Return [X, Y] of the center of cell containing provided text 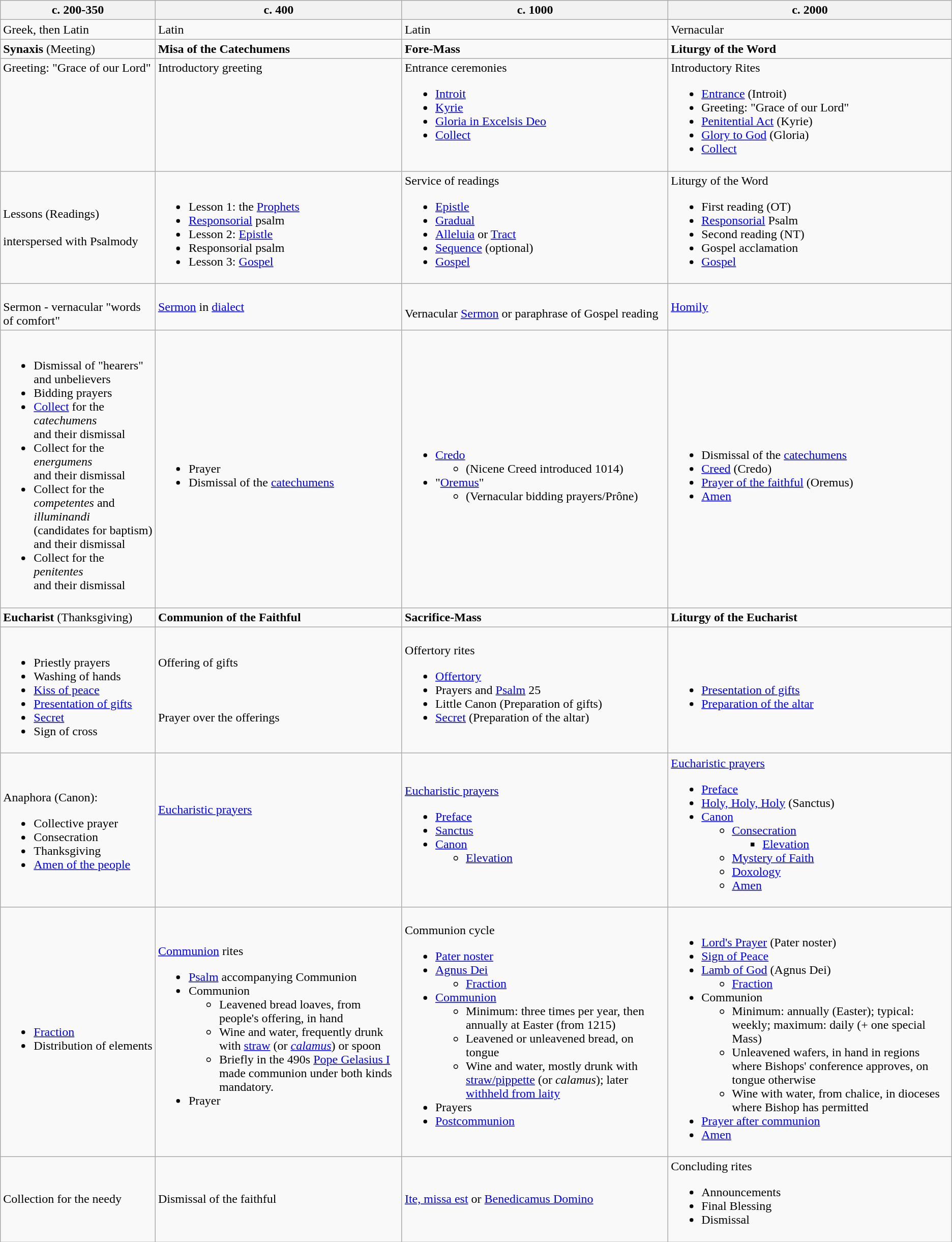
Greek, then Latin [78, 30]
Sermon in dialect [279, 307]
Introductory RitesEntrance (Introit)Greeting: "Grace of our Lord"Penitential Act (Kyrie)Glory to God (Gloria)Collect [810, 115]
c. 200-350 [78, 10]
Service of readingsEpistleGradualAlleluia or TractSequence (optional)Gospel [535, 227]
Eucharistic prayersPrefaceHoly, Holy, Holy (Sanctus)CanonConsecrationElevationMystery of FaithDoxologyAmen [810, 830]
c. 2000 [810, 10]
Introductory greeting [279, 115]
PrayerDismissal of the catechumens [279, 469]
Sacrifice-Mass [535, 617]
Concluding ritesAnnouncementsFinal BlessingDismissal [810, 1199]
Misa of the Catechumens [279, 49]
Liturgy of the Eucharist [810, 617]
Eucharistic prayersPrefaceSanctusCanonElevation [535, 830]
FractionDistribution of elements [78, 1032]
Vernacular [810, 30]
c. 400 [279, 10]
Greeting: "Grace of our Lord" [78, 115]
Presentation of giftsPreparation of the altar [810, 690]
Credo(Nicene Creed introduced 1014)"Oremus"(Vernacular bidding prayers/Prône) [535, 469]
Dismissal of the catechumensCreed (Credo)Prayer of the faithful (Oremus)Amen [810, 469]
Communion of the Faithful [279, 617]
Offering of giftsPrayer over the offerings [279, 690]
Dismissal of the faithful [279, 1199]
Sermon - vernacular "words of comfort" [78, 307]
Eucharist (Thanksgiving) [78, 617]
Entrance ceremoniesIntroitKyrieGloria in Excelsis DeoCollect [535, 115]
Fore-Mass [535, 49]
Homily [810, 307]
Lessons (Readings)interspersed with Psalmody [78, 227]
Eucharistic prayers [279, 830]
Liturgy of the WordFirst reading (OT)Responsorial PsalmSecond reading (NT)Gospel acclamationGospel [810, 227]
Priestly prayersWashing of handsKiss of peacePresentation of giftsSecretSign of cross [78, 690]
Lesson 1: the ProphetsResponsorial psalmLesson 2: EpistleResponsorial psalmLesson 3: Gospel [279, 227]
Liturgy of the Word [810, 49]
Offertory ritesOffertoryPrayers and Psalm 25Little Canon (Preparation of gifts)Secret (Preparation of the altar) [535, 690]
Anaphora (Canon):Collective prayerConsecrationThanksgivingAmen of the people [78, 830]
Ite, missa est or Benedicamus Domino [535, 1199]
Synaxis (Meeting) [78, 49]
c. 1000 [535, 10]
Vernacular Sermon or paraphrase of Gospel reading [535, 307]
Collection for the needy [78, 1199]
